Return the (X, Y) coordinate for the center point of the cell that contains the specified text.  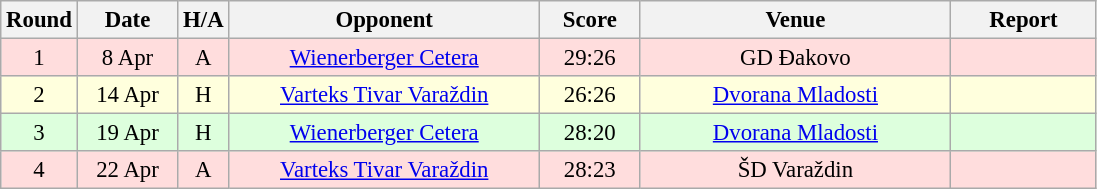
Venue (796, 20)
1 (39, 58)
Date (128, 20)
Opponent (384, 20)
8 Apr (128, 58)
Round (39, 20)
28:20 (590, 133)
Report (1024, 20)
28:23 (590, 170)
14 Apr (128, 95)
26:26 (590, 95)
3 (39, 133)
22 Apr (128, 170)
29:26 (590, 58)
ŠD Varaždin (796, 170)
2 (39, 95)
4 (39, 170)
19 Apr (128, 133)
GD Đakovo (796, 58)
Score (590, 20)
H/A (204, 20)
